Return [x, y] of the center of cell containing provided text 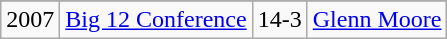
14-3 [280, 20]
Big 12 Conference [156, 20]
2007 [30, 20]
Glenn Moore [377, 20]
